Find where the given text appears and provide that cell's center as [x, y] coordinate. 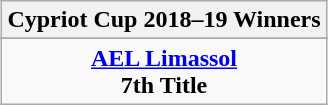
AEL Limassol7th Title [164, 72]
Cypriot Cup 2018–19 Winners [164, 20]
